Return the [x, y] coordinate for the center point of the cell that contains the specified text.  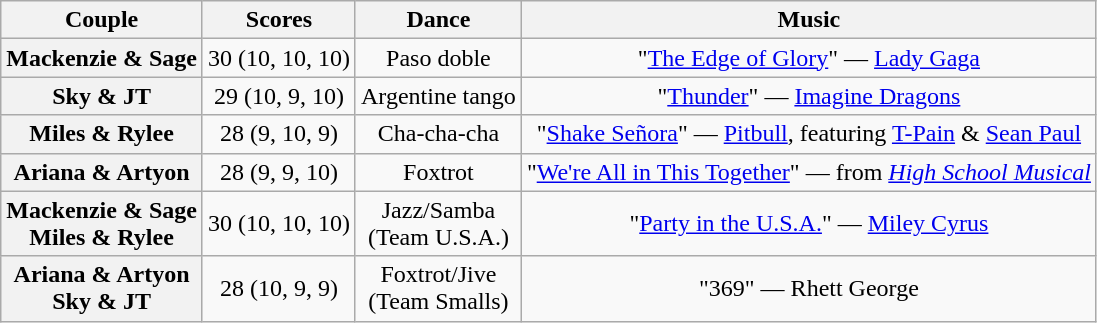
Sky & JT [102, 96]
Cha-cha-cha [438, 134]
"The Edge of Glory" — Lady Gaga [808, 58]
Miles & Rylee [102, 134]
29 (10, 9, 10) [278, 96]
"369" — Rhett George [808, 288]
Ariana & Artyon [102, 172]
"We're All in This Together" — from High School Musical [808, 172]
Foxtrot [438, 172]
Ariana & ArtyonSky & JT [102, 288]
"Party in the U.S.A." — Miley Cyrus [808, 224]
Paso doble [438, 58]
"Shake Señora" — Pitbull, featuring T-Pain & Sean Paul [808, 134]
Foxtrot/Jive(Team Smalls) [438, 288]
28 (10, 9, 9) [278, 288]
Mackenzie & SageMiles & Rylee [102, 224]
Couple [102, 20]
Mackenzie & Sage [102, 58]
28 (9, 9, 10) [278, 172]
28 (9, 10, 9) [278, 134]
Music [808, 20]
Argentine tango [438, 96]
Jazz/Samba(Team U.S.A.) [438, 224]
"Thunder" — Imagine Dragons [808, 96]
Dance [438, 20]
Scores [278, 20]
